Provide the [x, y] coordinate of the cell's center where the given text is located.  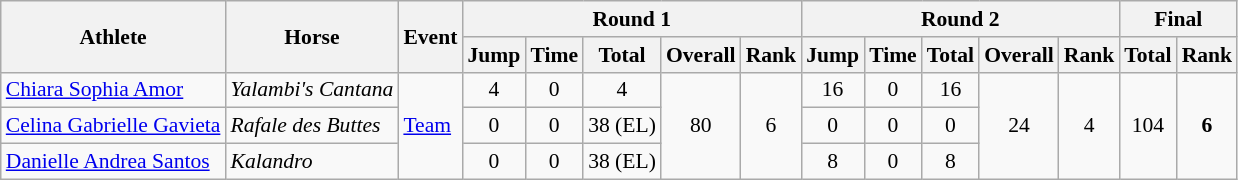
104 [1148, 126]
80 [701, 126]
Yalambi's Cantana [312, 90]
Round 2 [960, 19]
Kalandro [312, 162]
24 [1019, 126]
Event [430, 36]
Athlete [114, 36]
Final [1178, 19]
Team [430, 126]
Horse [312, 36]
Chiara Sophia Amor [114, 90]
Danielle Andrea Santos [114, 162]
Rafale des Buttes [312, 126]
Celina Gabrielle Gavieta [114, 126]
Round 1 [632, 19]
